Return the (X, Y) coordinate for the center point of the cell that contains the specified text.  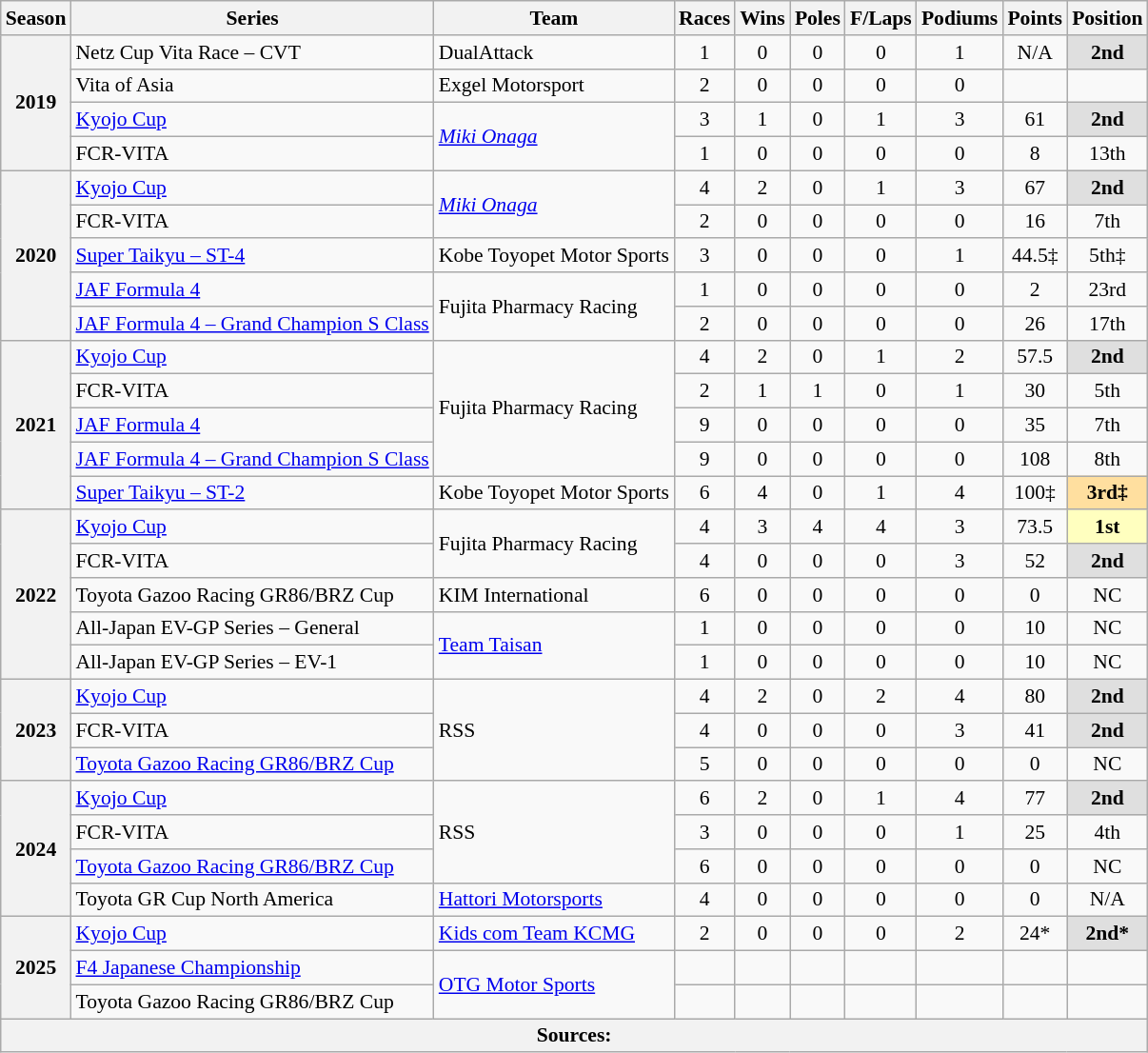
Exgel Motorsport (554, 86)
Points (1035, 18)
16 (1035, 222)
Super Taikyu – ST-2 (251, 493)
Sources: (575, 1036)
57.5 (1035, 357)
4th (1107, 832)
2019 (36, 103)
2024 (36, 849)
80 (1035, 697)
61 (1035, 120)
2023 (36, 731)
23rd (1107, 289)
Team (554, 18)
5 (704, 765)
25 (1035, 832)
Hattori Motorsports (554, 900)
2025 (36, 967)
Toyota GR Cup North America (251, 900)
67 (1035, 188)
2020 (36, 255)
F4 Japanese Championship (251, 968)
17th (1107, 324)
Position (1107, 18)
Super Taikyu – ST-4 (251, 256)
41 (1035, 730)
Wins (762, 18)
OTG Motor Sports (554, 984)
108 (1035, 459)
Vita of Asia (251, 86)
8 (1035, 154)
Team Taisan (554, 646)
24* (1035, 934)
73.5 (1035, 527)
30 (1035, 391)
13th (1107, 154)
Series (251, 18)
5th‡ (1107, 256)
35 (1035, 426)
Podiums (960, 18)
KIM International (554, 595)
3rd‡ (1107, 493)
2022 (36, 595)
Netz Cup Vita Race – CVT (251, 52)
8th (1107, 459)
77 (1035, 799)
2nd* (1107, 934)
All-Japan EV-GP Series – General (251, 628)
44.5‡ (1035, 256)
All-Japan EV-GP Series – EV-1 (251, 663)
Kids com Team KCMG (554, 934)
Season (36, 18)
26 (1035, 324)
Poles (818, 18)
Races (704, 18)
1st (1107, 527)
DualAttack (554, 52)
100‡ (1035, 493)
2021 (36, 425)
52 (1035, 561)
F/Laps (881, 18)
5th (1107, 391)
